Pinpoint the cell where the given text exists, returning its (X, Y) midpoint coordinate. 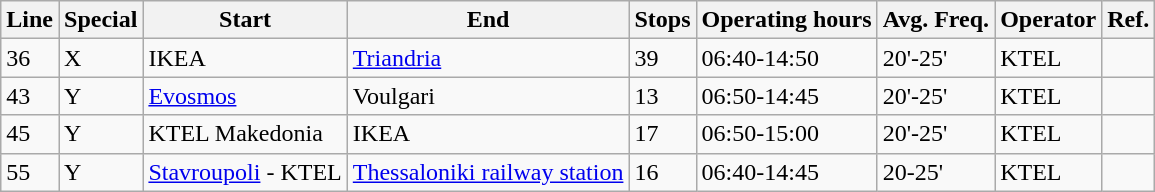
Χ (100, 58)
43 (30, 96)
20-25' (936, 172)
06:40-14:45 (786, 172)
36 (30, 58)
17 (662, 134)
Triandria (488, 58)
Ref. (1128, 20)
45 (30, 134)
Operator (1048, 20)
Voulgari (488, 96)
Avg. Freq. (936, 20)
Stops (662, 20)
Special (100, 20)
Thessaloniki railway station (488, 172)
39 (662, 58)
Operating hours (786, 20)
16 (662, 172)
06:50-14:45 (786, 96)
Evosmos (245, 96)
Start (245, 20)
KTEL Makedonia (245, 134)
13 (662, 96)
Line (30, 20)
06:40-14:50 (786, 58)
55 (30, 172)
Stavroupoli - KTEL (245, 172)
End (488, 20)
06:50-15:00 (786, 134)
